From the cell containing the given text, extract its center point as (x, y) coordinate. 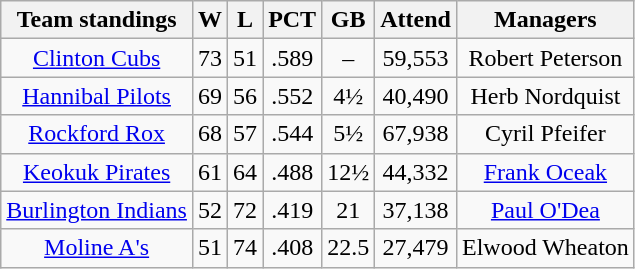
.488 (292, 172)
.419 (292, 210)
Hannibal Pilots (97, 96)
Robert Peterson (545, 58)
59,553 (416, 58)
27,479 (416, 248)
Cyril Pfeifer (545, 134)
12½ (348, 172)
Herb Nordquist (545, 96)
Attend (416, 20)
.408 (292, 248)
22.5 (348, 248)
21 (348, 210)
Moline A's (97, 248)
40,490 (416, 96)
Frank Oceak (545, 172)
W (210, 20)
PCT (292, 20)
61 (210, 172)
52 (210, 210)
56 (246, 96)
.589 (292, 58)
44,332 (416, 172)
74 (246, 248)
64 (246, 172)
68 (210, 134)
69 (210, 96)
Rockford Rox (97, 134)
Elwood Wheaton (545, 248)
Clinton Cubs (97, 58)
– (348, 58)
37,138 (416, 210)
67,938 (416, 134)
GB (348, 20)
72 (246, 210)
L (246, 20)
Burlington Indians (97, 210)
Keokuk Pirates (97, 172)
73 (210, 58)
5½ (348, 134)
.544 (292, 134)
.552 (292, 96)
57 (246, 134)
Paul O'Dea (545, 210)
Team standings (97, 20)
Managers (545, 20)
4½ (348, 96)
